Determine the (x, y) coordinate at the center of the cell enclosing the given text.  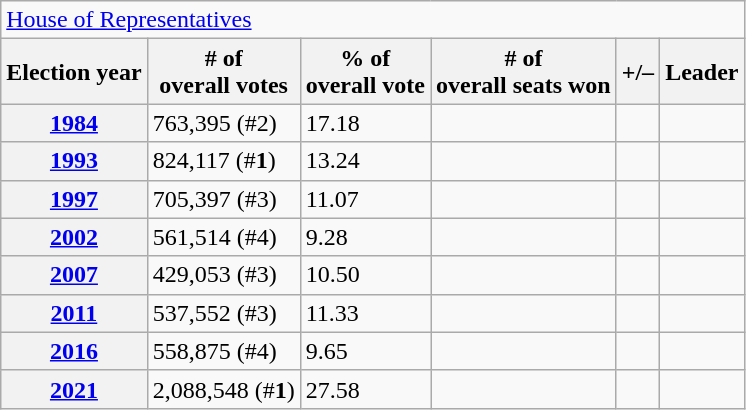
# ofoverall seats won (524, 72)
558,875 (#4) (224, 351)
537,552 (#3) (224, 313)
705,397 (#3) (224, 199)
11.07 (365, 199)
Leader (702, 72)
10.50 (365, 275)
11.33 (365, 313)
1984 (74, 123)
2016 (74, 351)
9.65 (365, 351)
% ofoverall vote (365, 72)
27.58 (365, 389)
429,053 (#3) (224, 275)
824,117 (#1) (224, 161)
2002 (74, 237)
2007 (74, 275)
Election year (74, 72)
1993 (74, 161)
House of Representatives (372, 20)
561,514 (#4) (224, 237)
# ofoverall votes (224, 72)
9.28 (365, 237)
+/– (638, 72)
2011 (74, 313)
2021 (74, 389)
2,088,548 (#1) (224, 389)
13.24 (365, 161)
1997 (74, 199)
763,395 (#2) (224, 123)
17.18 (365, 123)
